Provide the [x, y] coordinate of the cell's center where the given text is located.  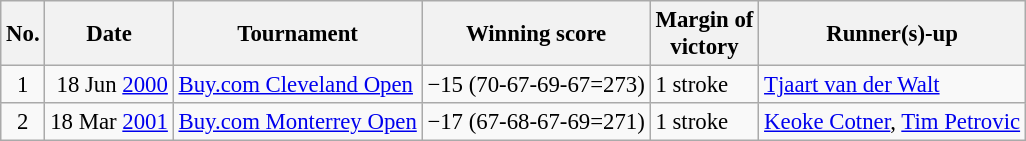
Tjaart van der Walt [892, 85]
−15 (70-67-69-67=273) [536, 85]
Keoke Cotner, Tim Petrovic [892, 122]
−17 (67-68-67-69=271) [536, 122]
Runner(s)-up [892, 34]
1 [23, 85]
Buy.com Cleveland Open [298, 85]
No. [23, 34]
18 Mar 2001 [109, 122]
Tournament [298, 34]
Buy.com Monterrey Open [298, 122]
Date [109, 34]
Margin ofvictory [704, 34]
18 Jun 2000 [109, 85]
2 [23, 122]
Winning score [536, 34]
